Output the (x, y) coordinate of the center of the cell containing the given text.  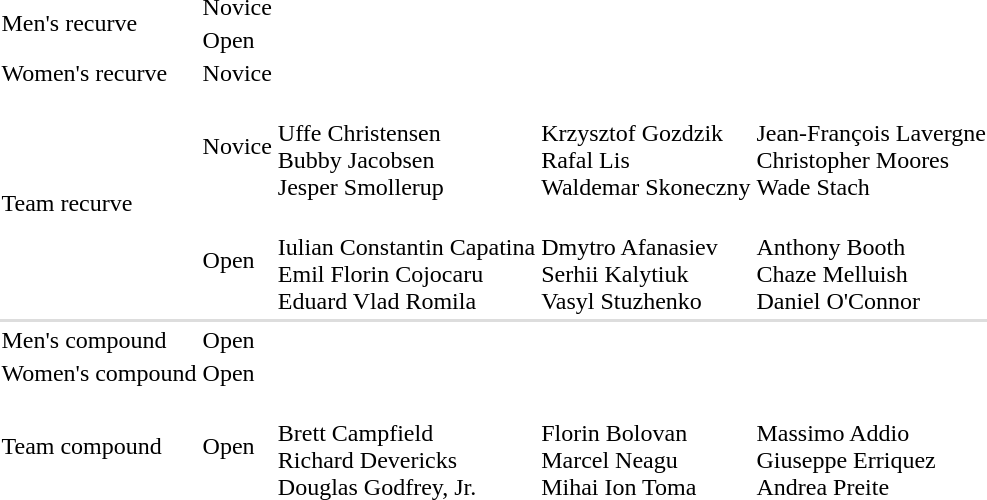
Women's compound (99, 373)
Anthony BoothChaze MelluishDaniel O'Connor (871, 260)
Jean-François LavergneChristopher MooresWade Stach (871, 146)
Men's compound (99, 340)
Team recurve (99, 204)
Dmytro AfanasievSerhii KalytiukVasyl Stuzhenko (646, 260)
Krzysztof GozdzikRafal LisWaldemar Skoneczny (646, 146)
Iulian Constantin CapatinaEmil Florin CojocaruEduard Vlad Romila (406, 260)
Uffe ChristensenBubby JacobsenJesper Smollerup (406, 146)
Women's recurve (99, 73)
